For the text-containing cell, return its midpoint in [x, y] coordinate format. 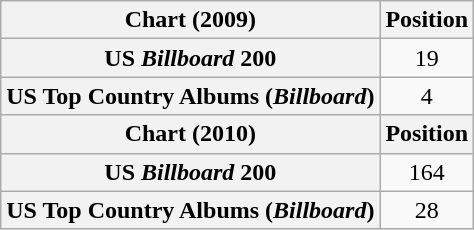
4 [427, 96]
28 [427, 210]
Chart (2009) [190, 20]
Chart (2010) [190, 134]
19 [427, 58]
164 [427, 172]
